Find where the given text appears and provide that cell's center as (x, y) coordinate. 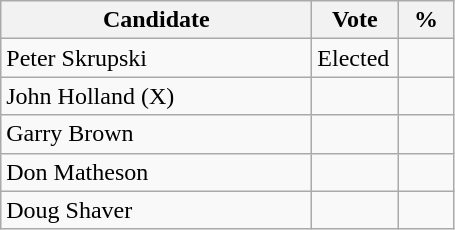
Doug Shaver (156, 210)
Candidate (156, 20)
Garry Brown (156, 134)
Peter Skrupski (156, 58)
% (426, 20)
Don Matheson (156, 172)
Vote (355, 20)
John Holland (X) (156, 96)
Elected (355, 58)
